Detect which cell encompasses the target text, then output its (x, y) center coordinate. 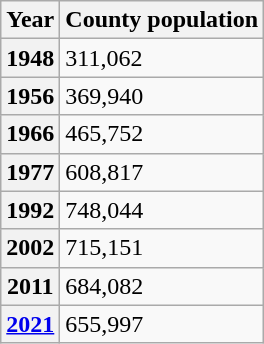
465,752 (162, 134)
1977 (30, 172)
1956 (30, 96)
1948 (30, 58)
684,082 (162, 286)
608,817 (162, 172)
1992 (30, 210)
1966 (30, 134)
2021 (30, 324)
2011 (30, 286)
715,151 (162, 248)
County population (162, 20)
655,997 (162, 324)
2002 (30, 248)
369,940 (162, 96)
748,044 (162, 210)
Year (30, 20)
311,062 (162, 58)
